Return the [X, Y] coordinate for the center point of the cell that contains the specified text.  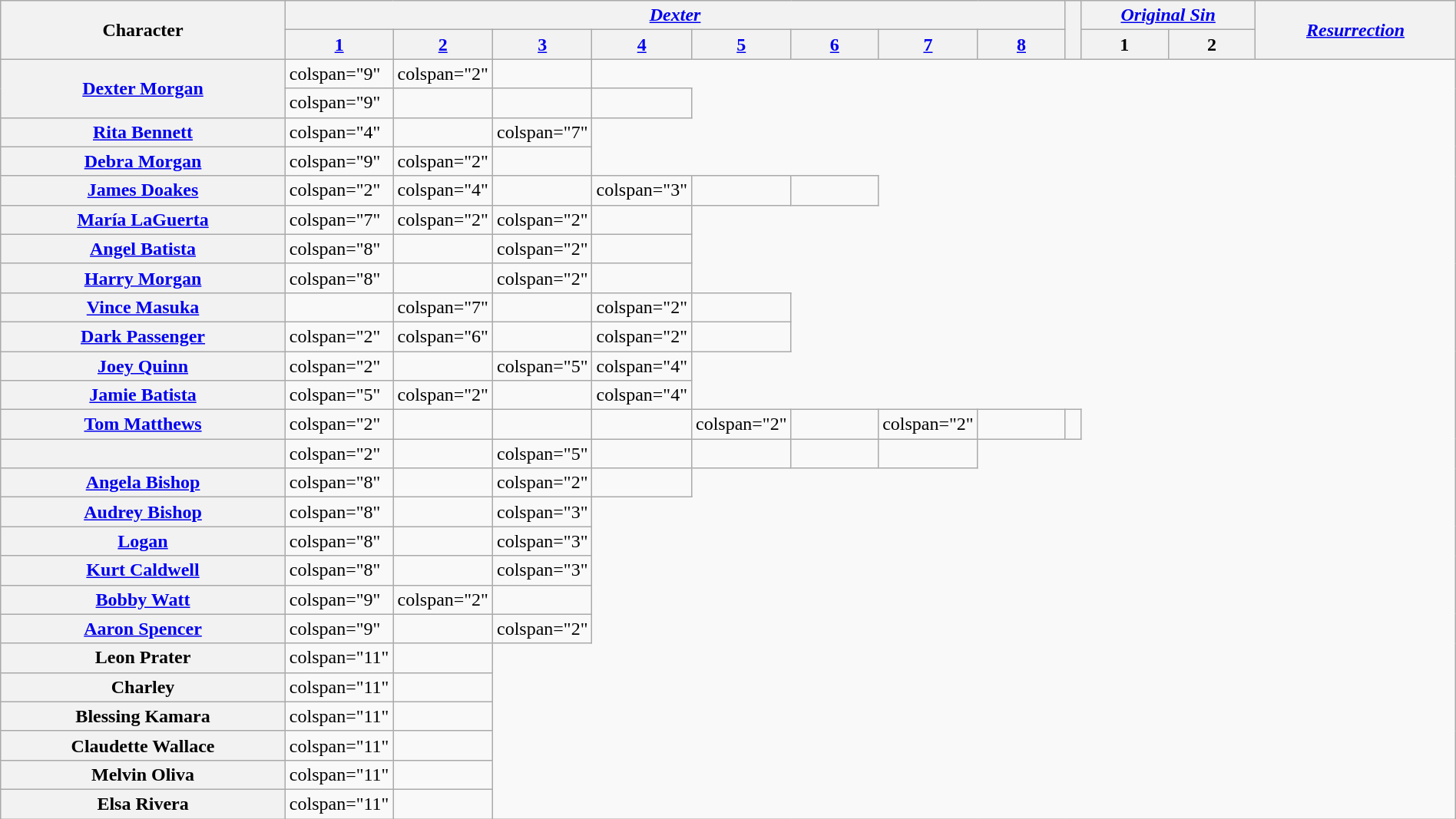
María LaGuerta [143, 220]
Jamie Batista [143, 395]
3 [542, 45]
Debra Morgan [143, 161]
Bobby Watt [143, 599]
Vince Masuka [143, 307]
Angel Batista [143, 249]
Leon Prater [143, 658]
Dark Passenger [143, 336]
Harry Morgan [143, 278]
James Doakes [143, 190]
4 [642, 45]
Kurt Caldwell [143, 570]
Claudette Wallace [143, 745]
Dexter [675, 15]
Melvin Oliva [143, 774]
Blessing Kamara [143, 716]
Elsa Rivera [143, 804]
5 [741, 45]
Aaron Spencer [143, 629]
Original Sin [1169, 15]
Resurrection [1355, 30]
Tom Matthews [143, 424]
Rita Bennett [143, 132]
Logan [143, 541]
Charley [143, 687]
7 [928, 45]
Audrey Bishop [143, 512]
colspan="6" [443, 336]
Angela Bishop [143, 483]
Character [143, 30]
Dexter Morgan [143, 88]
8 [1021, 45]
6 [835, 45]
Joey Quinn [143, 366]
